Detect which cell encompasses the target text, then output its (X, Y) center coordinate. 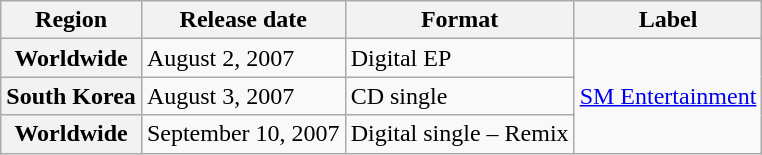
SM Entertainment (668, 96)
August 2, 2007 (243, 58)
Label (668, 20)
Format (460, 20)
South Korea (72, 96)
Digital single – Remix (460, 134)
September 10, 2007 (243, 134)
Digital EP (460, 58)
CD single (460, 96)
Region (72, 20)
August 3, 2007 (243, 96)
Release date (243, 20)
